Locate the cell with the specified text and output its (X, Y) center coordinate. 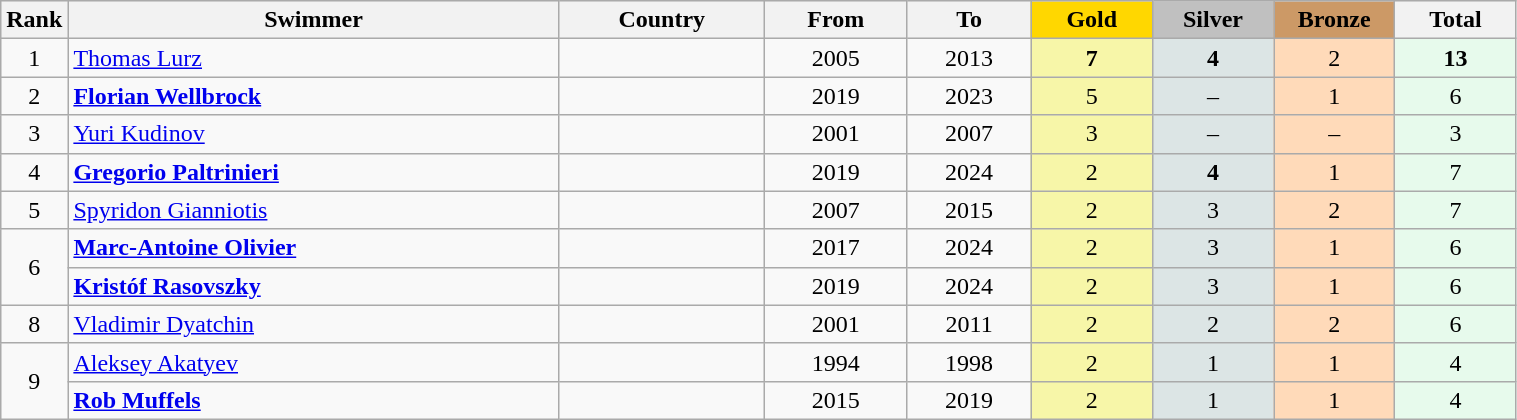
Total (1456, 20)
Spyridon Gianniotis (314, 210)
Vladimir Dyatchin (314, 324)
13 (1456, 58)
2023 (969, 96)
Swimmer (314, 20)
Marc-Antoine Olivier (314, 248)
2013 (969, 58)
Florian Wellbrock (314, 96)
Rob Muffels (314, 400)
9 (34, 381)
Country (662, 20)
1998 (969, 362)
8 (34, 324)
1994 (836, 362)
Thomas Lurz (314, 58)
Silver (1212, 20)
Rank (34, 20)
Gregorio Paltrinieri (314, 172)
From (836, 20)
2017 (836, 248)
2011 (969, 324)
Yuri Kudinov (314, 134)
Kristóf Rasovszky (314, 286)
Bronze (1334, 20)
2005 (836, 58)
Gold (1092, 20)
Aleksey Akatyev (314, 362)
To (969, 20)
